Capture the cell that displays the provided text and extract its (X, Y) central coordinate. 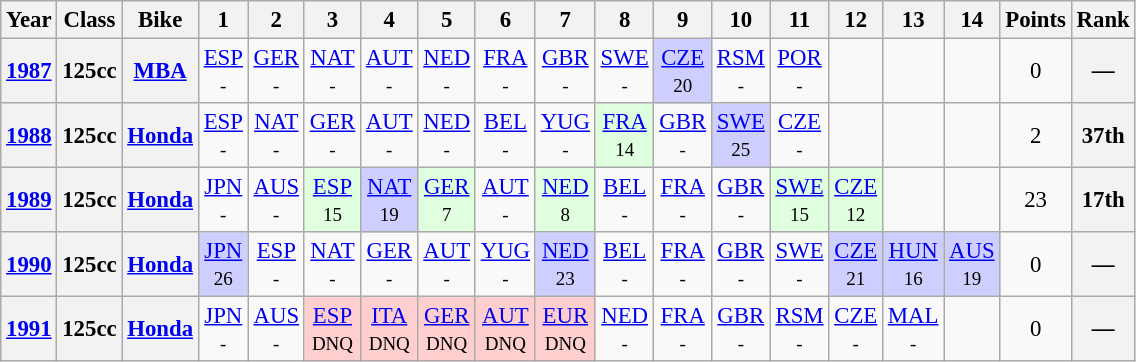
Points (1036, 20)
1 (223, 20)
5 (446, 20)
JPN26 (223, 264)
10 (740, 20)
Rank (1103, 20)
1987 (29, 72)
EURDNQ (565, 330)
1988 (29, 136)
SWE15 (800, 200)
13 (914, 20)
CZE12 (856, 200)
6 (505, 20)
14 (972, 20)
3 (332, 20)
Class (90, 20)
11 (800, 20)
17th (1103, 200)
AUS19 (972, 264)
ITADNQ (390, 330)
GER7 (446, 200)
CZE20 (682, 72)
HUN16 (914, 264)
MBA (160, 72)
CZE21 (856, 264)
4 (390, 20)
37th (1103, 136)
9 (682, 20)
FRA14 (624, 136)
Year (29, 20)
12 (856, 20)
8 (624, 20)
1991 (29, 330)
ESPDNQ (332, 330)
NAT19 (390, 200)
Bike (160, 20)
23 (1036, 200)
NED8 (565, 200)
AUTDNQ (505, 330)
NED23 (565, 264)
POR- (800, 72)
1990 (29, 264)
MAL- (914, 330)
SWE25 (740, 136)
GERDNQ (446, 330)
ESP15 (332, 200)
1989 (29, 200)
7 (565, 20)
